From the cell containing the given text, extract its center point as (x, y) coordinate. 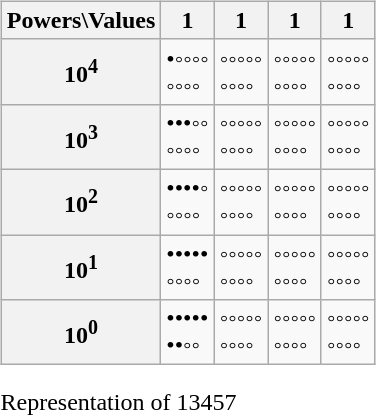
101 (81, 266)
•••••◦◦◦◦ (188, 266)
•••••••◦◦ (188, 332)
100 (81, 332)
103 (81, 136)
Powers\Values (81, 20)
•••◦◦◦◦◦◦ (188, 136)
•◦◦◦◦◦◦◦◦ (188, 72)
••••◦◦◦◦◦ (188, 202)
104 (81, 72)
102 (81, 202)
